Return the [x, y] coordinate for the center point of the cell that contains the specified text.  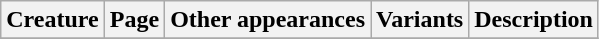
Description [534, 20]
Creature [52, 20]
Variants [420, 20]
Page [134, 20]
Other appearances [268, 20]
